Return (X, Y) of the center of cell containing provided text 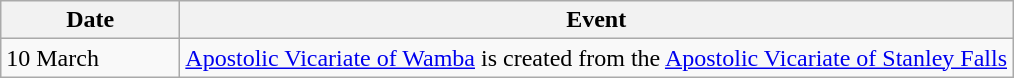
Event (596, 20)
10 March (90, 58)
Apostolic Vicariate of Wamba is created from the Apostolic Vicariate of Stanley Falls (596, 58)
Date (90, 20)
